Find where the given text appears and provide that cell's center as (X, Y) coordinate. 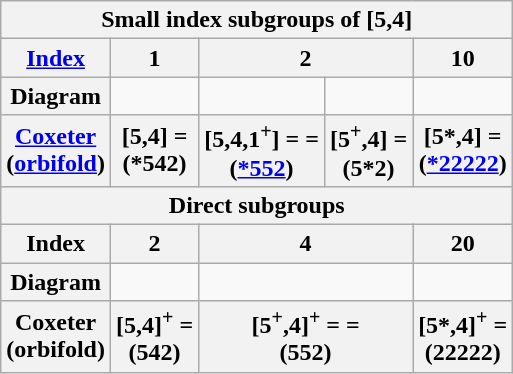
Small index subgroups of [5,4] (257, 20)
[5*,4]+ = (22222) (463, 337)
[5+,4]+ = = (552) (306, 337)
[5,4,1+] = = (*552) (262, 151)
[5,4]+ = (542) (154, 337)
Direct subgroups (257, 205)
[5*,4] = (*22222) (463, 151)
[5,4] = (*542) (154, 151)
10 (463, 58)
[5+,4] = (5*2) (368, 151)
4 (306, 244)
20 (463, 244)
1 (154, 58)
